For the text-containing cell, return its midpoint in [x, y] coordinate format. 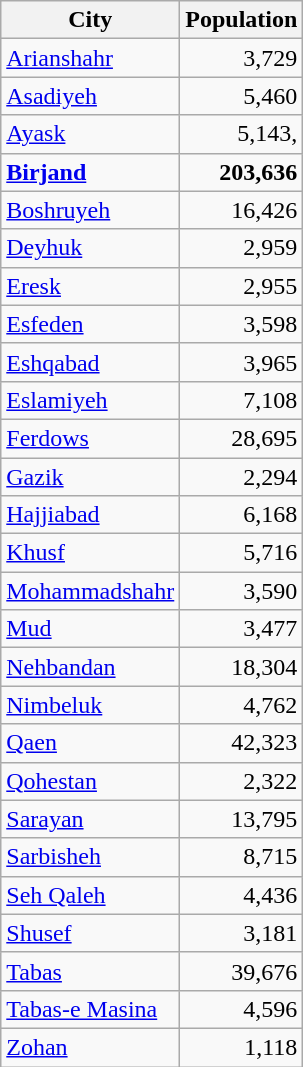
42,323 [242, 743]
3,477 [242, 629]
4,436 [242, 895]
13,795 [242, 819]
Tabas [90, 971]
Gazik [90, 477]
Khusf [90, 553]
5,143, [242, 134]
203,636 [242, 172]
Ferdows [90, 438]
3,590 [242, 591]
Eslamiyeh [90, 400]
Nehbandan [90, 667]
8,715 [242, 857]
16,426 [242, 210]
Mohammadshahr [90, 591]
4,596 [242, 1009]
Birjand [90, 172]
Eresk [90, 286]
4,762 [242, 705]
Deyhuk [90, 248]
Population [242, 20]
Sarbisheh [90, 857]
7,108 [242, 400]
Qohestan [90, 781]
2,294 [242, 477]
3,965 [242, 362]
28,695 [242, 438]
5,716 [242, 553]
5,460 [242, 96]
Shusef [90, 933]
Ayask [90, 134]
3,729 [242, 58]
Zohan [90, 1047]
Qaen [90, 743]
Tabas-e Masina [90, 1009]
2,322 [242, 781]
Asadiyeh [90, 96]
18,304 [242, 667]
Boshruyeh [90, 210]
2,955 [242, 286]
Seh Qaleh [90, 895]
3,598 [242, 324]
Sarayan [90, 819]
1,118 [242, 1047]
6,168 [242, 515]
39,676 [242, 971]
Arianshahr [90, 58]
City [90, 20]
Esfeden [90, 324]
Mud [90, 629]
Eshqabad [90, 362]
3,181 [242, 933]
Nimbeluk [90, 705]
2,959 [242, 248]
Hajjiabad [90, 515]
